Extract the [x, y] coordinate from the center of the cell holding the provided text.  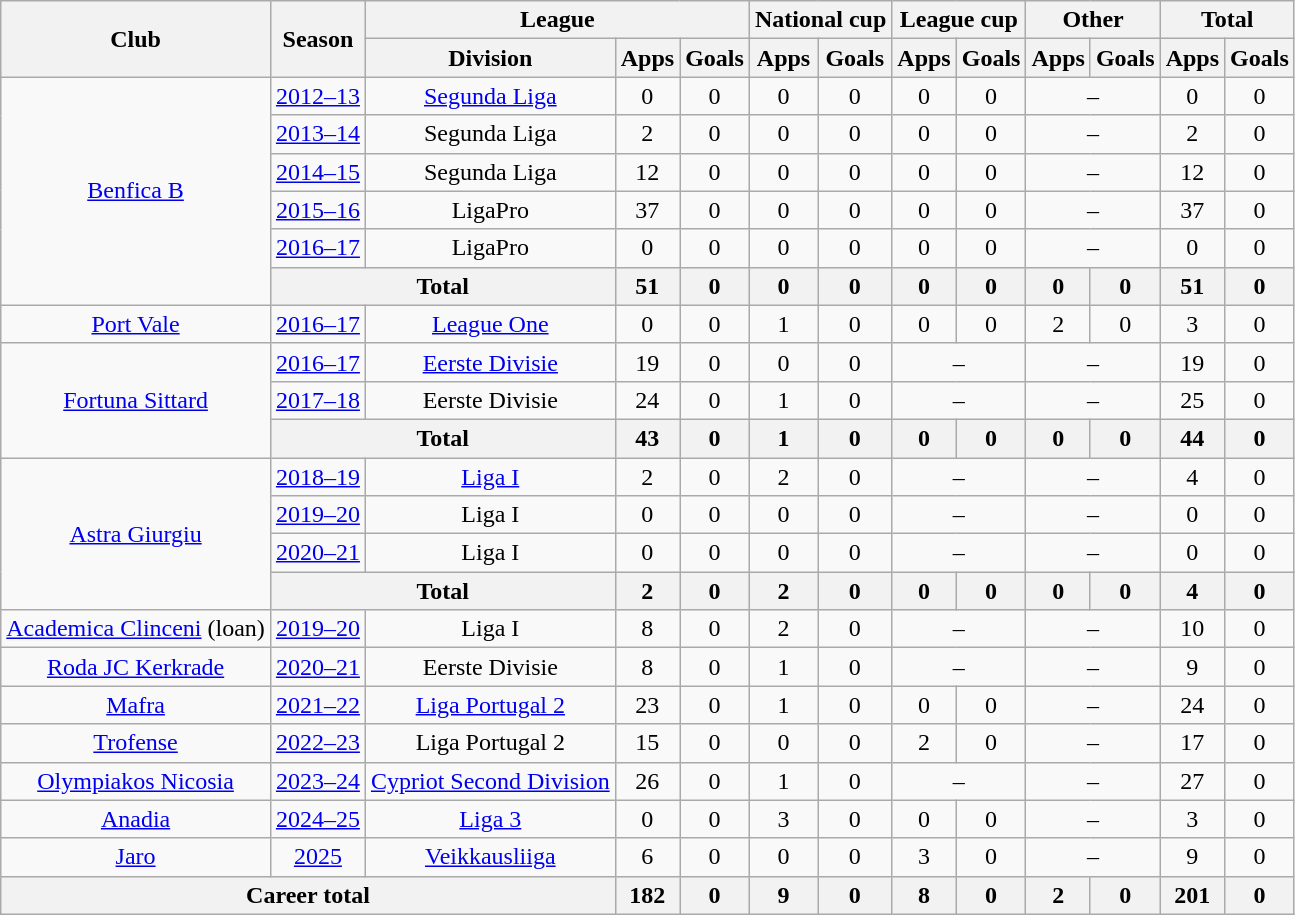
League cup [959, 20]
2012–13 [318, 96]
Astra Giurgiu [136, 534]
Fortuna Sittard [136, 400]
201 [1192, 895]
Club [136, 39]
National cup [820, 20]
10 [1192, 629]
2018–19 [318, 477]
Season [318, 39]
Mafra [136, 705]
2014–15 [318, 172]
2023–24 [318, 781]
Career total [308, 895]
2013–14 [318, 134]
17 [1192, 743]
Benfica B [136, 191]
6 [647, 857]
Roda JC Kerkrade [136, 667]
25 [1192, 400]
Anadia [136, 819]
2025 [318, 857]
2017–18 [318, 400]
Veikkausliiga [490, 857]
Division [490, 58]
Academica Clinceni (loan) [136, 629]
Port Vale [136, 324]
44 [1192, 438]
2022–23 [318, 743]
League One [490, 324]
Cypriot Second Division [490, 781]
2021–22 [318, 705]
League [557, 20]
2024–25 [318, 819]
Trofense [136, 743]
182 [647, 895]
2015–16 [318, 210]
Liga 3 [490, 819]
26 [647, 781]
Olympiakos Nicosia [136, 781]
15 [647, 743]
27 [1192, 781]
Other [1093, 20]
43 [647, 438]
23 [647, 705]
Jaro [136, 857]
